Scan for the cell matching the given text and deliver its (X, Y) coordinate at center. 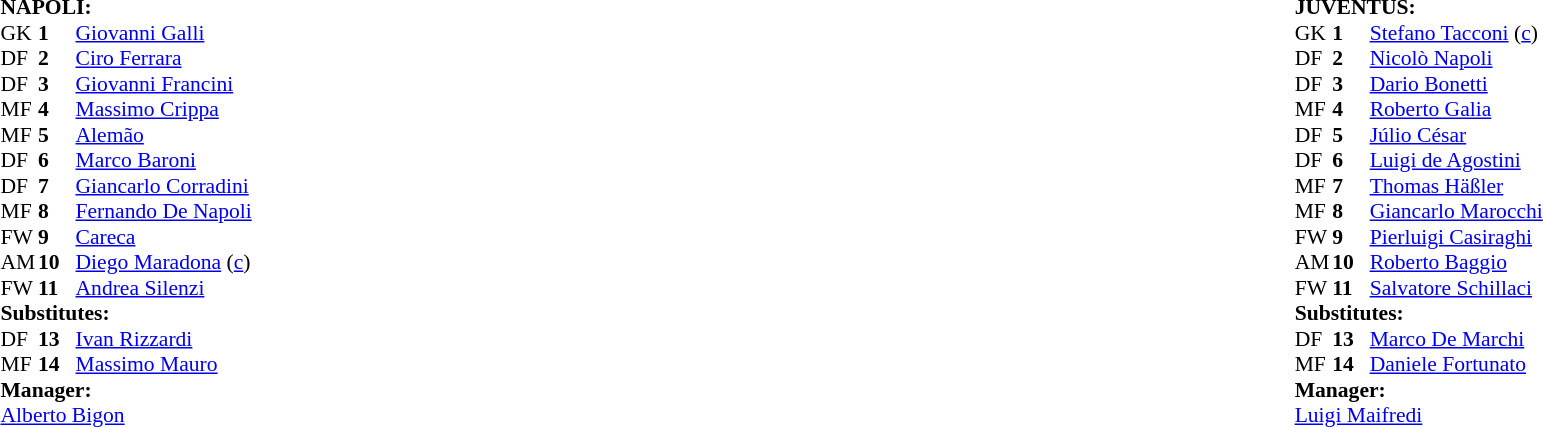
Salvatore Schillaci (1456, 288)
Giancarlo Marocchi (1456, 211)
Fernando De Napoli (164, 211)
Daniele Fortunato (1456, 365)
Massimo Mauro (164, 365)
Diego Maradona (c) (164, 263)
Dario Bonetti (1456, 84)
Ivan Rizzardi (164, 339)
Giovanni Francini (164, 84)
Andrea Silenzi (164, 288)
Júlio César (1456, 135)
Thomas Häßler (1456, 186)
Pierluigi Casiraghi (1456, 237)
Alemão (164, 135)
Stefano Tacconi (c) (1456, 33)
Careca (164, 237)
Massimo Crippa (164, 109)
Luigi de Agostini (1456, 161)
Giancarlo Corradini (164, 186)
Marco De Marchi (1456, 339)
Giovanni Galli (164, 33)
Nicolò Napoli (1456, 59)
Roberto Baggio (1456, 263)
Ciro Ferrara (164, 59)
Marco Baroni (164, 161)
Roberto Galia (1456, 109)
